Return the (X, Y) coordinate for the center point of the cell that contains the specified text.  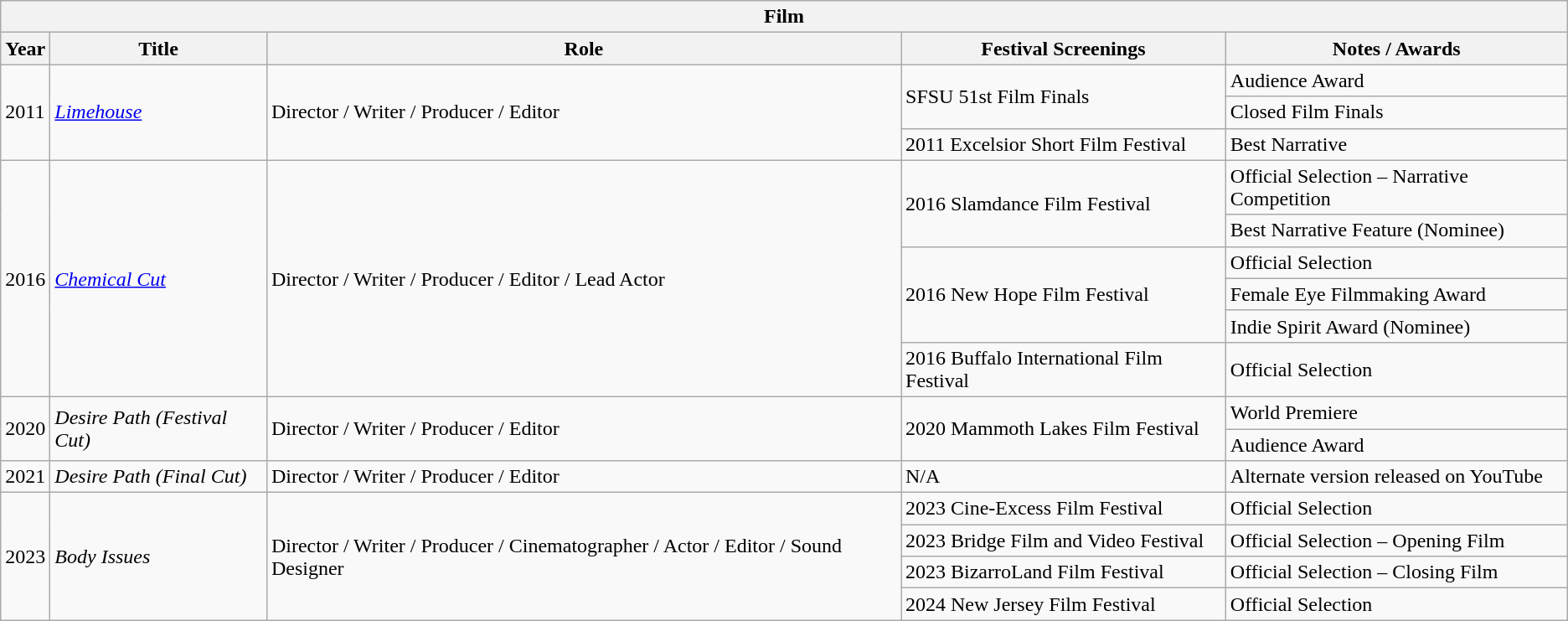
Year (25, 49)
2023 Cine-Excess Film Festival (1064, 509)
N/A (1064, 477)
World Premiere (1396, 412)
Title (159, 49)
2023 Bridge Film and Video Festival (1064, 541)
SFSU 51st Film Finals (1064, 96)
2023 BizarroLand Film Festival (1064, 572)
Notes / Awards (1396, 49)
Female Eye Filmmaking Award (1396, 294)
2020 Mammoth Lakes Film Festival (1064, 428)
2016 New Hope Film Festival (1064, 294)
2024 New Jersey Film Festival (1064, 604)
Role (583, 49)
2011 Excelsior Short Film Festival (1064, 144)
Official Selection – Narrative Competition (1396, 188)
2020 (25, 428)
2021 (25, 477)
2016 Slamdance Film Festival (1064, 203)
Official Selection – Opening Film (1396, 541)
Body Issues (159, 556)
Indie Spirit Award (Nominee) (1396, 326)
2016 (25, 278)
2011 (25, 112)
2023 (25, 556)
Best Narrative (1396, 144)
Official Selection – Closing Film (1396, 572)
Desire Path (Final Cut) (159, 477)
Director / Writer / Producer / Cinematographer / Actor / Editor / Sound Designer (583, 556)
Desire Path (Festival Cut) (159, 428)
Closed Film Finals (1396, 112)
Alternate version released on YouTube (1396, 477)
Best Narrative Feature (Nominee) (1396, 230)
Limehouse (159, 112)
Director / Writer / Producer / Editor / Lead Actor (583, 278)
Chemical Cut (159, 278)
Festival Screenings (1064, 49)
Film (784, 17)
2016 Buffalo International Film Festival (1064, 369)
